Locate the cell with the specified text and output its (x, y) center coordinate. 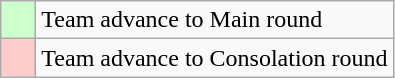
Team advance to Consolation round (214, 58)
Team advance to Main round (214, 20)
